Pinpoint the cell where the given text exists, returning its (x, y) midpoint coordinate. 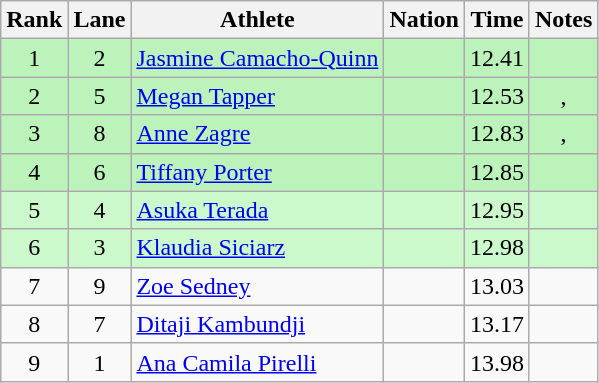
12.41 (496, 58)
Zoe Sedney (258, 286)
Rank (34, 20)
Klaudia Siciarz (258, 248)
Lane (100, 20)
Notes (563, 20)
Athlete (258, 20)
12.85 (496, 172)
Asuka Terada (258, 210)
Ditaji Kambundji (258, 324)
Nation (424, 20)
Tiffany Porter (258, 172)
13.17 (496, 324)
12.83 (496, 134)
13.98 (496, 362)
Ana Camila Pirelli (258, 362)
12.53 (496, 96)
Anne Zagre (258, 134)
Jasmine Camacho-Quinn (258, 58)
Time (496, 20)
12.98 (496, 248)
13.03 (496, 286)
12.95 (496, 210)
Megan Tapper (258, 96)
